Determine the (x, y) coordinate at the center of the cell enclosing the given text.  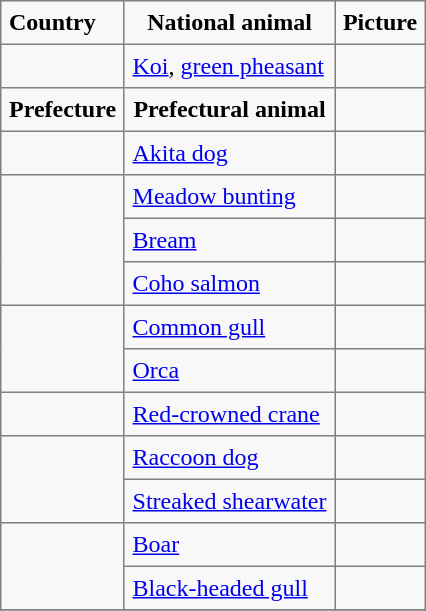
Country (63, 23)
Boar (229, 545)
Meadow bunting (229, 197)
Bream (229, 240)
Streaked shearwater (229, 501)
Prefecture (63, 110)
Koi, green pheasant (229, 66)
Prefectural animal (229, 110)
Raccoon dog (229, 458)
Picture (380, 23)
Red-crowned crane (229, 414)
Coho salmon (229, 284)
Common gull (229, 327)
Orca (229, 371)
Akita dog (229, 153)
Black-headed gull (229, 588)
National animal (229, 23)
